Locate the cell with the specified text and output its [X, Y] center coordinate. 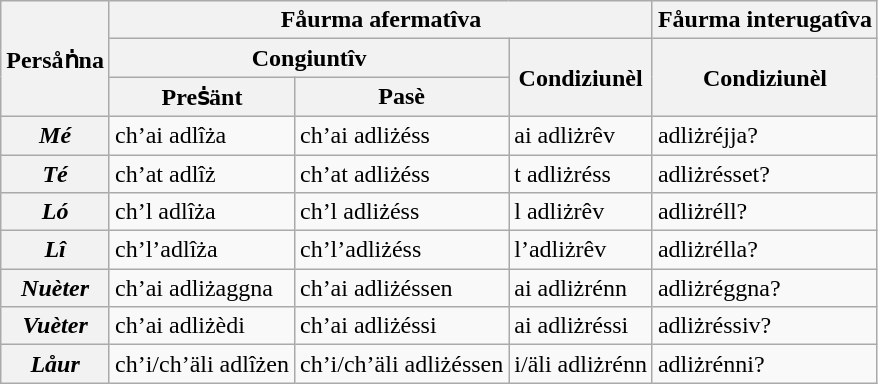
ch’i/ch’äli adliżéssen [401, 364]
adliżrénni? [764, 364]
ch’l’adlîża [202, 250]
ch’ai adliżéss [401, 135]
ch’ai adliżéssi [401, 326]
ai adliżrénn [581, 288]
l adliżrêv [581, 212]
Låur [56, 364]
Mé [56, 135]
adliżréssiv? [764, 326]
ch’ai adliżèdi [202, 326]
ch’at adlîż [202, 173]
Preṡänt [202, 97]
ch’l’adliżéss [401, 250]
Ló [56, 212]
l’adliżrêv [581, 250]
adliżréjja? [764, 135]
ai adliżrêv [581, 135]
Congiuntîv [308, 58]
Fåurma interugatîva [764, 20]
Vuèter [56, 326]
Pasè [401, 97]
Nuèter [56, 288]
i/äli adliżrénn [581, 364]
ch’l adliżéss [401, 212]
ch’ai adliżéssen [401, 288]
Té [56, 173]
adliżréll? [764, 212]
ch’ai adlîża [202, 135]
Fåurma afermatîva [380, 20]
adliżrélla? [764, 250]
adliżréggna? [764, 288]
t adliżréss [581, 173]
ch’l adlîża [202, 212]
Persåṅna [56, 59]
ai adliżréssi [581, 326]
ch’ai adliżaggna [202, 288]
adliżrésset? [764, 173]
ch’i/ch’äli adlîżen [202, 364]
Lî [56, 250]
ch’at adliżéss [401, 173]
